Detect which cell encompasses the target text, then output its (X, Y) center coordinate. 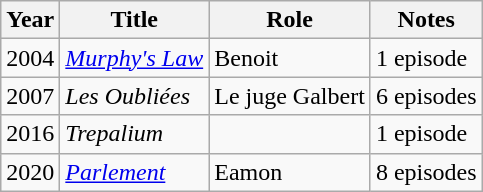
Year (30, 20)
2007 (30, 96)
Murphy's Law (134, 58)
2016 (30, 134)
Notes (426, 20)
Title (134, 20)
2020 (30, 172)
Eamon (290, 172)
8 episodes (426, 172)
Parlement (134, 172)
Benoit (290, 58)
Role (290, 20)
Les Oubliées (134, 96)
Le juge Galbert (290, 96)
2004 (30, 58)
6 episodes (426, 96)
Trepalium (134, 134)
